Detect which cell encompasses the target text, then output its (X, Y) center coordinate. 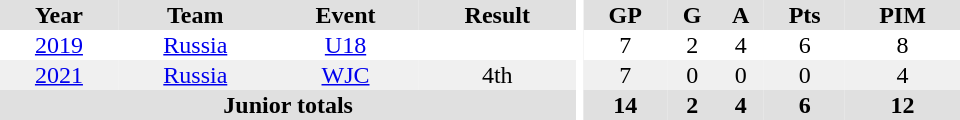
Junior totals (288, 105)
Team (196, 15)
GP (625, 15)
2019 (59, 45)
WJC (346, 75)
PIM (902, 15)
14 (625, 105)
4th (497, 75)
Year (59, 15)
A (740, 15)
2021 (59, 75)
12 (902, 105)
8 (902, 45)
Pts (804, 15)
Result (497, 15)
Event (346, 15)
U18 (346, 45)
G (692, 15)
